Extract the (x, y) coordinate from the center of the cell holding the provided text.  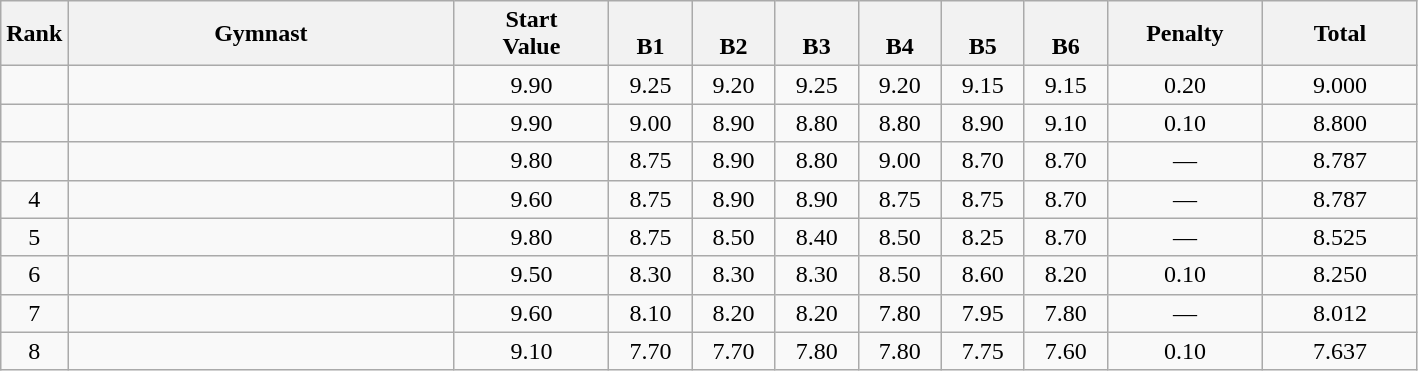
B6 (1066, 34)
7.95 (982, 313)
7.637 (1340, 351)
B2 (734, 34)
B3 (816, 34)
Gymnast (261, 34)
0.20 (1184, 85)
StartValue (532, 34)
B1 (650, 34)
8.250 (1340, 275)
Total (1340, 34)
8.012 (1340, 313)
9.000 (1340, 85)
B4 (900, 34)
8.40 (816, 237)
7.75 (982, 351)
8.525 (1340, 237)
8.60 (982, 275)
8.10 (650, 313)
9.50 (532, 275)
8 (34, 351)
8.800 (1340, 123)
7.60 (1066, 351)
Penalty (1184, 34)
Rank (34, 34)
4 (34, 199)
7 (34, 313)
5 (34, 237)
8.25 (982, 237)
B5 (982, 34)
6 (34, 275)
